From the cell containing the given text, extract its center point as (X, Y) coordinate. 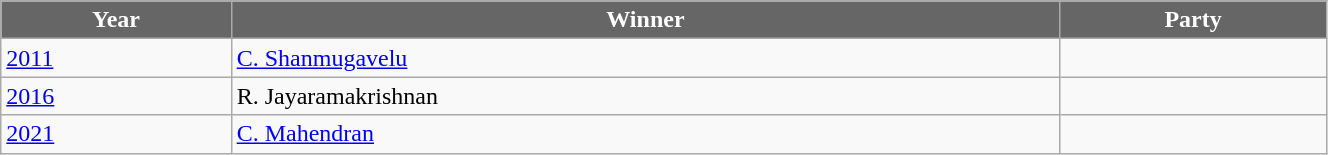
2016 (116, 96)
Party (1194, 20)
2011 (116, 58)
Year (116, 20)
2021 (116, 134)
Winner (645, 20)
C. Shanmugavelu (645, 58)
C. Mahendran (645, 134)
R. Jayaramakrishnan (645, 96)
